Extract the (x, y) coordinate from the center of the cell holding the provided text.  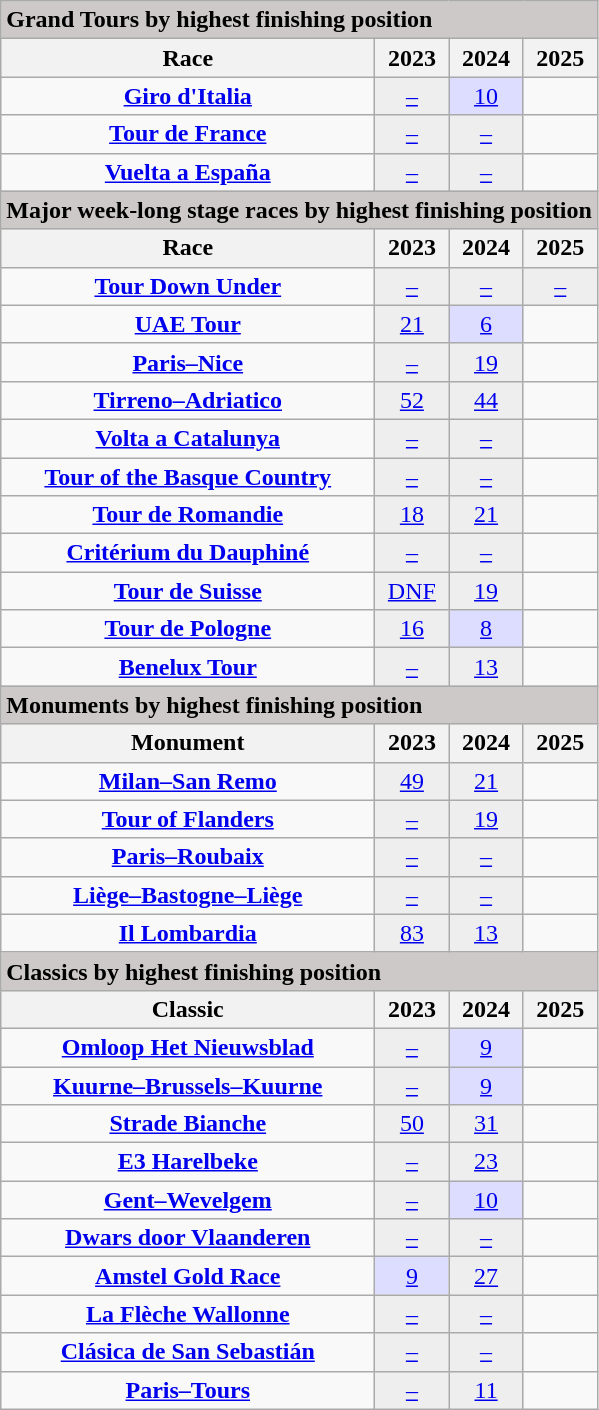
8 (486, 629)
52 (412, 400)
Giro d'Italia (188, 96)
18 (412, 515)
Liège–Bastogne–Liège (188, 895)
Volta a Catalunya (188, 438)
27 (486, 1276)
UAE Tour (188, 324)
Tour de France (188, 134)
Benelux Tour (188, 667)
11 (486, 1390)
16 (412, 629)
Paris–Nice (188, 362)
Il Lombardia (188, 933)
Classics by highest finishing position (300, 971)
Tour of Flanders (188, 819)
Paris–Roubaix (188, 857)
Strade Bianche (188, 1124)
Tour Down Under (188, 286)
49 (412, 781)
Tour de Pologne (188, 629)
DNF (412, 591)
Monument (188, 743)
Monuments by highest finishing position (300, 705)
Critérium du Dauphiné (188, 553)
44 (486, 400)
E3 Harelbeke (188, 1162)
Tour de Suisse (188, 591)
Tour de Romandie (188, 515)
Amstel Gold Race (188, 1276)
23 (486, 1162)
31 (486, 1124)
Clásica de San Sebastián (188, 1352)
Vuelta a España (188, 172)
Tour of the Basque Country (188, 477)
Paris–Tours (188, 1390)
Tirreno–Adriatico (188, 400)
83 (412, 933)
Gent–Wevelgem (188, 1200)
Kuurne–Brussels–Kuurne (188, 1085)
Milan–San Remo (188, 781)
Classic (188, 1009)
Omloop Het Nieuwsblad (188, 1047)
La Flèche Wallonne (188, 1314)
Grand Tours by highest finishing position (300, 20)
6 (486, 324)
50 (412, 1124)
Major week-long stage races by highest finishing position (300, 210)
Dwars door Vlaanderen (188, 1238)
